Determine the (x, y) coordinate at the center of the cell enclosing the given text.  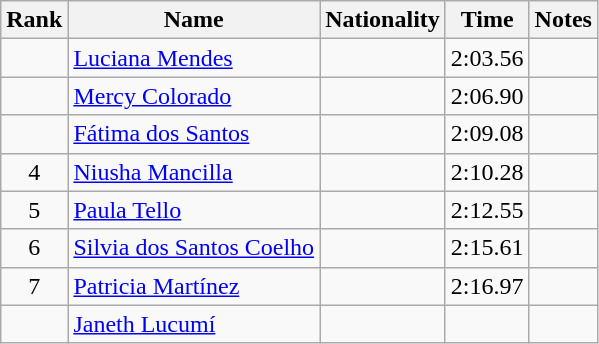
2:12.55 (487, 210)
Notes (563, 20)
Time (487, 20)
Paula Tello (194, 210)
4 (34, 172)
2:06.90 (487, 96)
2:03.56 (487, 58)
Rank (34, 20)
Patricia Martínez (194, 286)
Niusha Mancilla (194, 172)
2:15.61 (487, 248)
Silvia dos Santos Coelho (194, 248)
Mercy Colorado (194, 96)
Fátima dos Santos (194, 134)
7 (34, 286)
Luciana Mendes (194, 58)
2:09.08 (487, 134)
Name (194, 20)
5 (34, 210)
Janeth Lucumí (194, 324)
Nationality (383, 20)
2:10.28 (487, 172)
6 (34, 248)
2:16.97 (487, 286)
